Scan for the cell matching the given text and deliver its [x, y] coordinate at center. 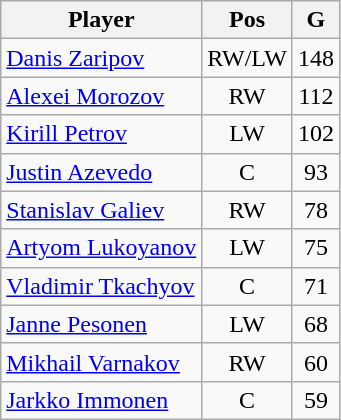
Kirill Petrov [102, 134]
75 [316, 248]
Danis Zaripov [102, 58]
71 [316, 286]
G [316, 20]
RW/LW [248, 58]
78 [316, 210]
148 [316, 58]
112 [316, 96]
Vladimir Tkachyov [102, 286]
59 [316, 400]
Artyom Lukoyanov [102, 248]
68 [316, 324]
60 [316, 362]
Mikhail Varnakov [102, 362]
Player [102, 20]
Alexei Morozov [102, 96]
Justin Azevedo [102, 172]
102 [316, 134]
Pos [248, 20]
93 [316, 172]
Stanislav Galiev [102, 210]
Janne Pesonen [102, 324]
Jarkko Immonen [102, 400]
